Detect which cell encompasses the target text, then output its [X, Y] center coordinate. 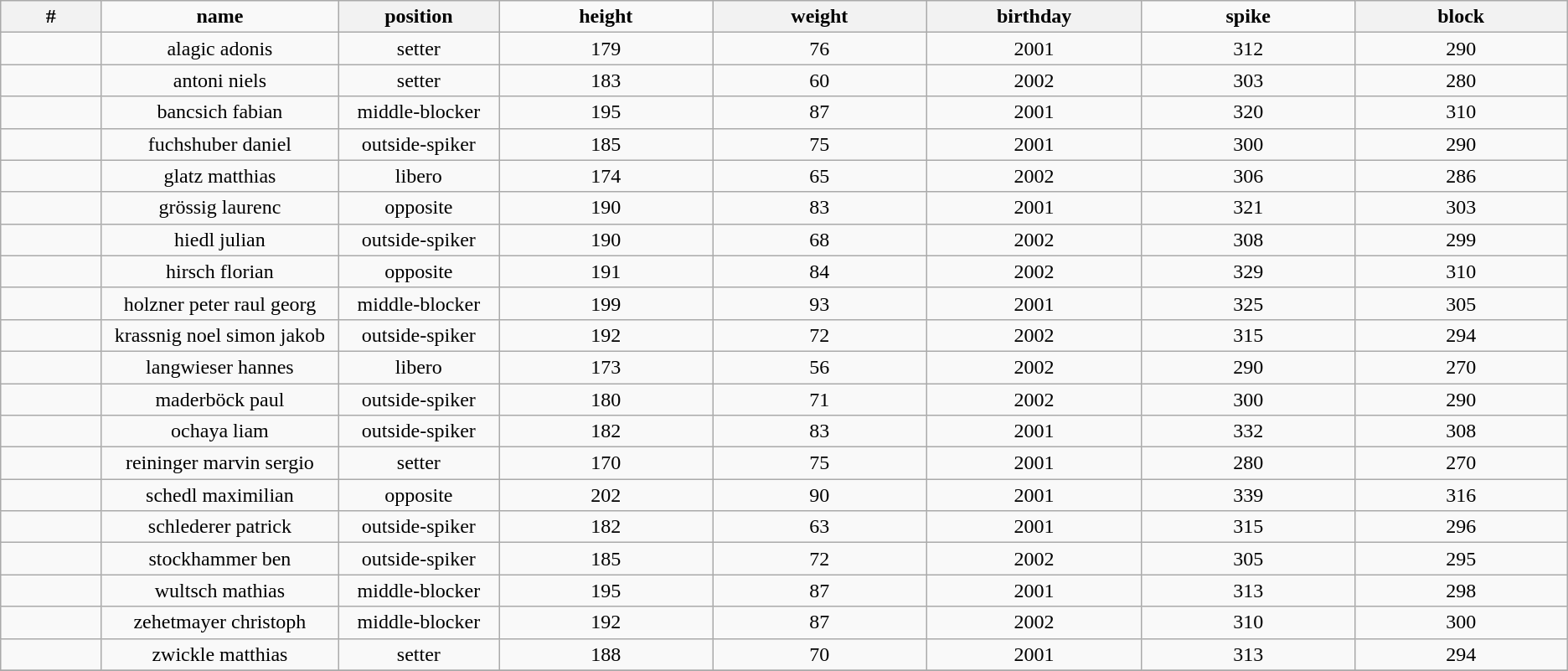
position [419, 17]
199 [606, 303]
weight [819, 17]
stockhammer ben [219, 559]
fuchshuber daniel [219, 144]
202 [606, 495]
174 [606, 176]
188 [606, 654]
321 [1248, 208]
299 [1461, 240]
68 [819, 240]
alagic adonis [219, 49]
71 [819, 400]
zwickle matthias [219, 654]
zehetmayer christoph [219, 622]
schlederer patrick [219, 527]
329 [1248, 271]
65 [819, 176]
56 [819, 367]
birthday [1034, 17]
179 [606, 49]
295 [1461, 559]
180 [606, 400]
70 [819, 654]
93 [819, 303]
296 [1461, 527]
# [51, 17]
holzner peter raul georg [219, 303]
bancsich fabian [219, 112]
286 [1461, 176]
84 [819, 271]
325 [1248, 303]
schedl maximilian [219, 495]
reininger marvin sergio [219, 463]
76 [819, 49]
wultsch mathias [219, 591]
306 [1248, 176]
antoni niels [219, 80]
183 [606, 80]
block [1461, 17]
krassnig noel simon jakob [219, 335]
60 [819, 80]
332 [1248, 431]
90 [819, 495]
170 [606, 463]
339 [1248, 495]
320 [1248, 112]
maderböck paul [219, 400]
name [219, 17]
height [606, 17]
191 [606, 271]
hirsch florian [219, 271]
316 [1461, 495]
ochaya liam [219, 431]
glatz matthias [219, 176]
63 [819, 527]
298 [1461, 591]
grössig laurenc [219, 208]
173 [606, 367]
spike [1248, 17]
langwieser hannes [219, 367]
hiedl julian [219, 240]
312 [1248, 49]
